Find where the given text appears and provide that cell's center as (x, y) coordinate. 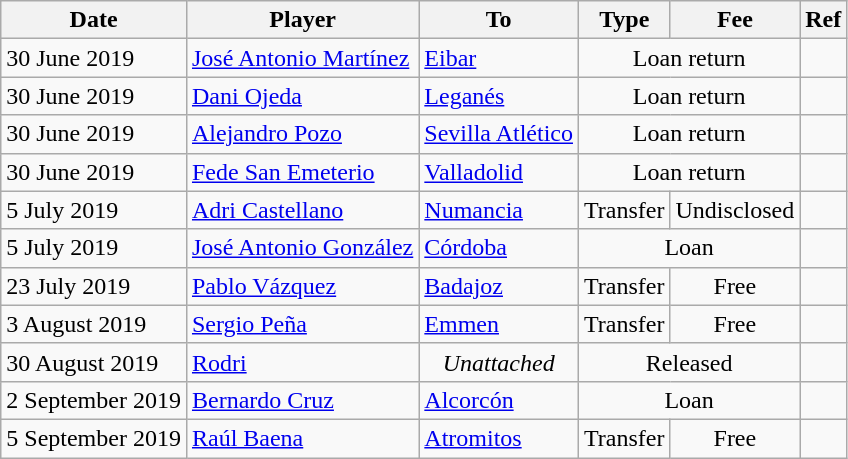
To (499, 20)
Atromitos (499, 438)
Leganés (499, 96)
2 September 2019 (94, 400)
Badajoz (499, 286)
Date (94, 20)
Alejandro Pozo (302, 134)
Type (625, 20)
Rodri (302, 362)
Emmen (499, 324)
Raúl Baena (302, 438)
Released (690, 362)
Sevilla Atlético (499, 134)
Fede San Emeterio (302, 172)
José Antonio González (302, 248)
Eibar (499, 58)
Numancia (499, 210)
Unattached (499, 362)
Player (302, 20)
Dani Ojeda (302, 96)
Alcorcón (499, 400)
Undisclosed (735, 210)
José Antonio Martínez (302, 58)
Ref (824, 20)
Valladolid (499, 172)
5 September 2019 (94, 438)
Bernardo Cruz (302, 400)
Sergio Peña (302, 324)
Córdoba (499, 248)
Adri Castellano (302, 210)
Pablo Vázquez (302, 286)
23 July 2019 (94, 286)
3 August 2019 (94, 324)
30 August 2019 (94, 362)
Fee (735, 20)
